Output the [X, Y] coordinate of the center of the cell containing the given text.  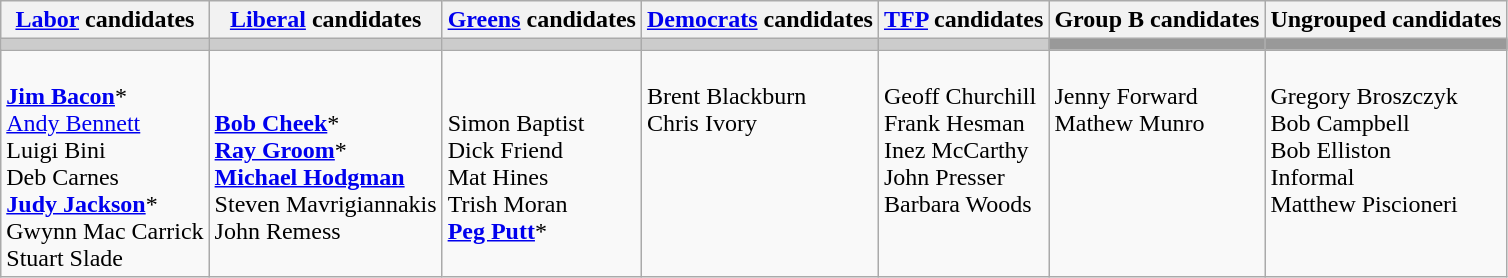
Democrats candidates [760, 20]
Jenny Forward Mathew Munro [1157, 164]
Simon Baptist Dick Friend Mat Hines Trish Moran Peg Putt* [542, 164]
Liberal candidates [326, 20]
Jim Bacon* Andy Bennett Luigi Bini Deb Carnes Judy Jackson* Gwynn Mac Carrick Stuart Slade [105, 164]
Geoff Churchill Frank Hesman Inez McCarthy John Presser Barbara Woods [963, 164]
TFP candidates [963, 20]
Bob Cheek* Ray Groom* Michael Hodgman Steven Mavrigiannakis John Remess [326, 164]
Gregory Broszczyk Bob Campbell Bob Elliston Informal Matthew Piscioneri [1386, 164]
Labor candidates [105, 20]
Group B candidates [1157, 20]
Ungrouped candidates [1386, 20]
Greens candidates [542, 20]
Brent Blackburn Chris Ivory [760, 164]
